Provide the (X, Y) coordinate of the cell's center where the given text is located.  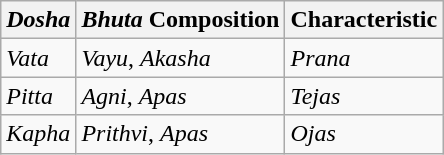
Ojas (364, 134)
Bhuta Composition (180, 20)
Pitta (38, 96)
Vata (38, 58)
Agni, Apas (180, 96)
Prithvi, Apas (180, 134)
Tejas (364, 96)
Dosha (38, 20)
Kapha (38, 134)
Prana (364, 58)
Characteristic (364, 20)
Vayu, Akasha (180, 58)
